Capture the cell that displays the provided text and extract its (X, Y) central coordinate. 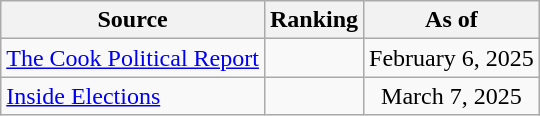
Ranking (314, 20)
February 6, 2025 (452, 58)
March 7, 2025 (452, 96)
As of (452, 20)
Inside Elections (133, 96)
The Cook Political Report (133, 58)
Source (133, 20)
